Identify which cell holds the provided text, then report its (X, Y) central coordinate. 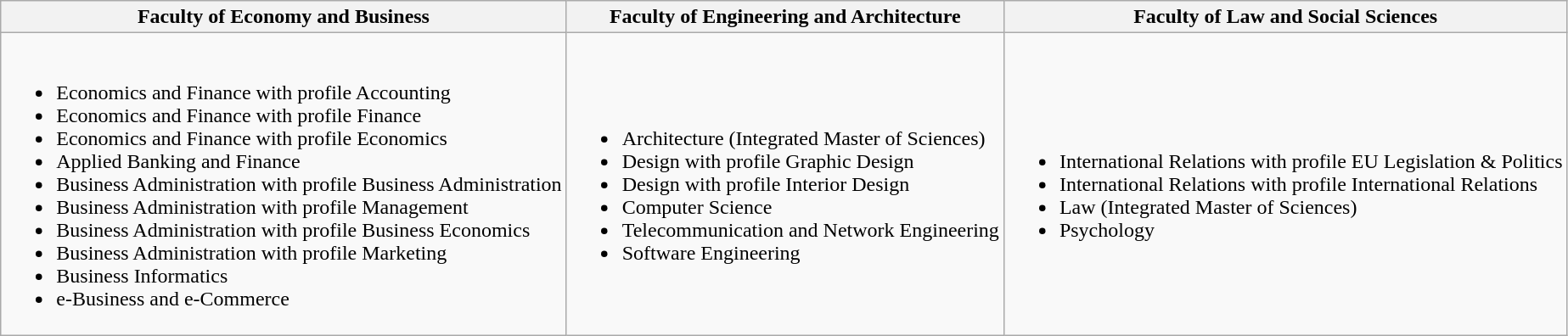
Faculty of Engineering and Architecture (784, 17)
Faculty of Economy and Business (284, 17)
Faculty of Law and Social Sciences (1285, 17)
